Scan for the cell matching the given text and deliver its [X, Y] coordinate at center. 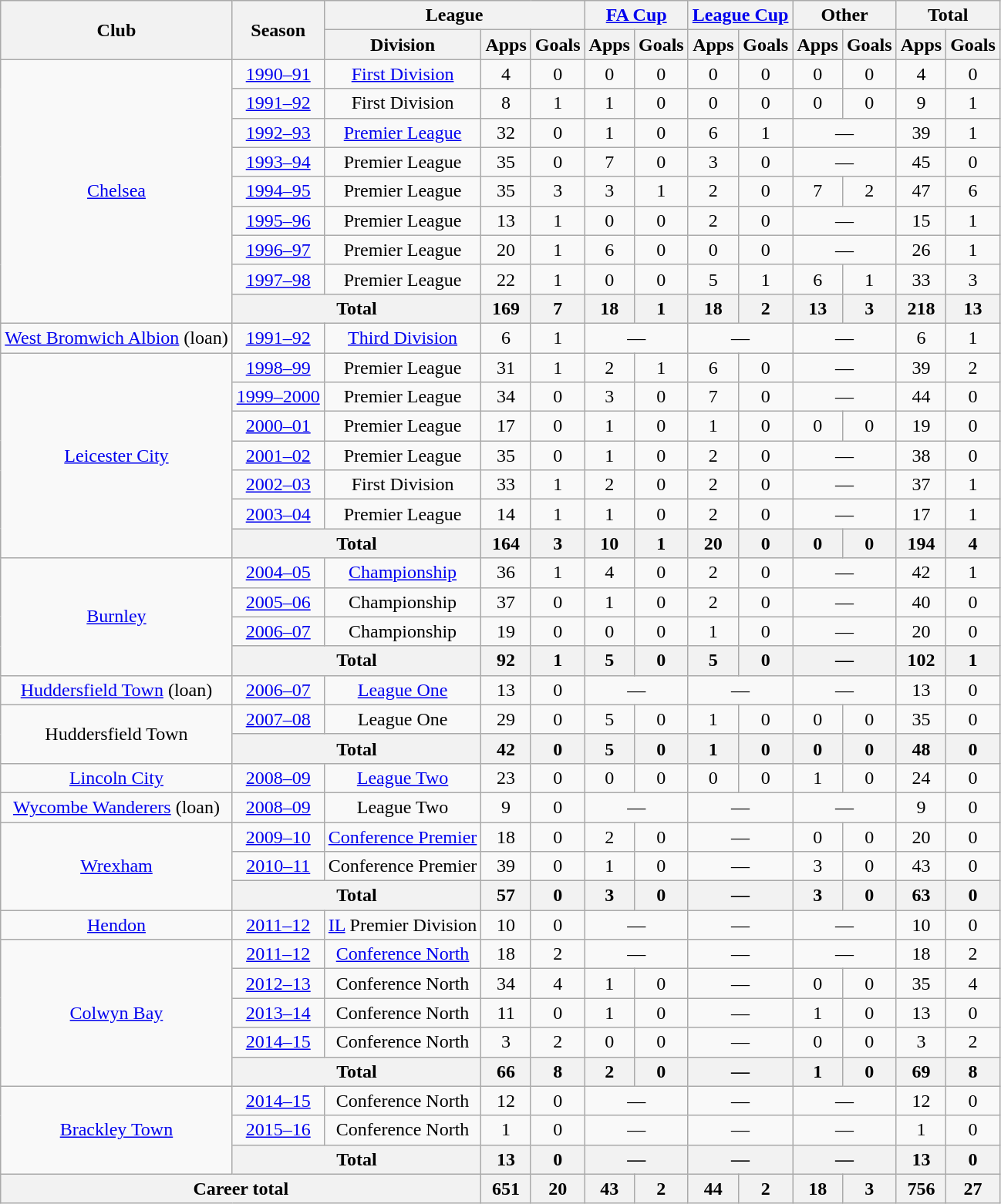
League [454, 15]
69 [921, 1071]
Club [116, 30]
47 [921, 191]
194 [921, 543]
26 [921, 250]
Chelsea [116, 191]
Other [844, 15]
57 [506, 896]
218 [921, 308]
92 [506, 661]
2003–04 [278, 514]
66 [506, 1071]
FA Cup [636, 15]
2012–13 [278, 984]
Lincoln City [116, 778]
1992–93 [278, 133]
1998–99 [278, 368]
27 [973, 1189]
Burnley [116, 617]
2002–03 [278, 485]
2001–02 [278, 456]
2010–11 [278, 866]
29 [506, 719]
23 [506, 778]
1995–96 [278, 220]
14 [506, 514]
Huddersfield Town (loan) [116, 690]
Third Division [403, 338]
IL Premier Division [403, 925]
Hendon [116, 925]
1999–2000 [278, 397]
Leicester City [116, 456]
15 [921, 220]
Huddersfield Town [116, 734]
2000–01 [278, 426]
1990–91 [278, 74]
45 [921, 162]
24 [921, 778]
1997–98 [278, 279]
West Bromwich Albion (loan) [116, 338]
2009–10 [278, 836]
2004–05 [278, 573]
1993–94 [278, 162]
63 [921, 896]
2015–16 [278, 1130]
31 [506, 368]
1994–95 [278, 191]
32 [506, 133]
164 [506, 543]
Colwyn Bay [116, 1013]
1996–97 [278, 250]
756 [921, 1189]
Wrexham [116, 866]
Career total [241, 1189]
651 [506, 1189]
102 [921, 661]
Wycombe Wanderers (loan) [116, 807]
11 [506, 1013]
Brackley Town [116, 1130]
2013–14 [278, 1013]
Division [403, 45]
36 [506, 573]
38 [921, 456]
40 [921, 602]
League Cup [740, 15]
2005–06 [278, 602]
2007–08 [278, 719]
22 [506, 279]
Season [278, 30]
169 [506, 308]
48 [921, 748]
